Identify which cell holds the provided text, then report its (x, y) central coordinate. 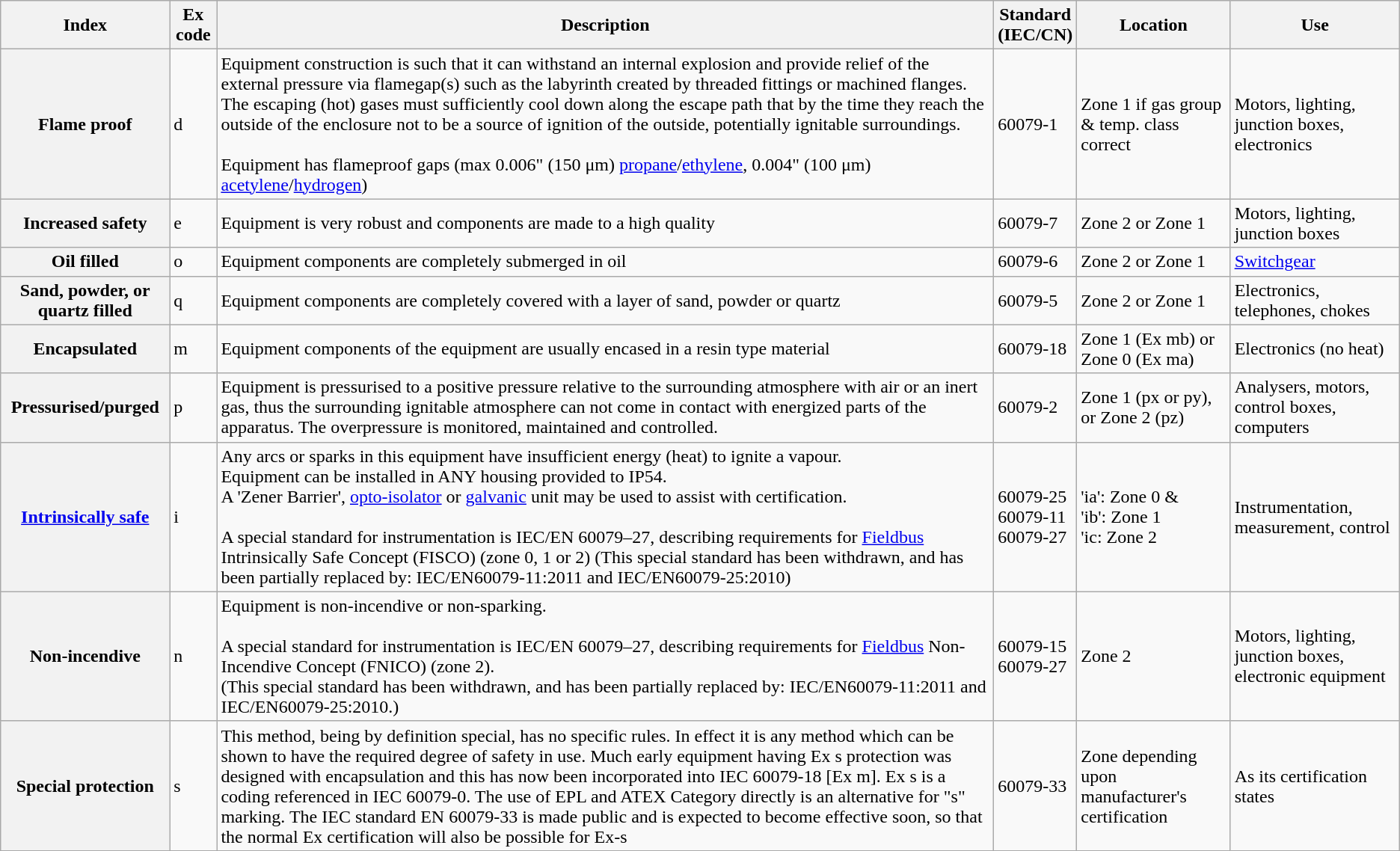
Description (606, 25)
q (193, 301)
Zone depending upon manufacturer's certification (1153, 785)
Zone 1 if gas group & temp. class correct (1153, 124)
Non-incendive (85, 657)
Increased safety (85, 223)
Equipment components are completely covered with a layer of sand, powder or quartz (606, 301)
Motors, lighting, junction boxes (1315, 223)
Zone 1 (Ex mb) or Zone 0 (Ex ma) (1153, 348)
Special protection (85, 785)
Electronics (no heat) (1315, 348)
60079-5 (1035, 301)
s (193, 785)
Intrinsically safe (85, 517)
Standard(IEC/CN) (1035, 25)
Flame proof (85, 124)
m (193, 348)
Analysers, motors, control boxes, computers (1315, 408)
Location (1153, 25)
n (193, 657)
Pressurised/purged (85, 408)
Zone 2 (1153, 657)
60079-1 (1035, 124)
Equipment components of the equipment are usually encased in a resin type material (606, 348)
60079-18 (1035, 348)
Motors, lighting, junction boxes, electronics (1315, 124)
Use (1315, 25)
60079-7 (1035, 223)
i (193, 517)
Sand, powder, or quartz filled (85, 301)
Index (85, 25)
60079-25 60079-1160079-27 (1035, 517)
'ia': Zone 0 & 'ib': Zone 1'ic: Zone 2 (1153, 517)
60079-6 (1035, 262)
Instrumentation, measurement, control (1315, 517)
60079-2 (1035, 408)
d (193, 124)
60079-1560079-27 (1035, 657)
p (193, 408)
Zone 1 (px or py), or Zone 2 (pz) (1153, 408)
Switchgear (1315, 262)
o (193, 262)
Equipment components are completely submerged in oil (606, 262)
Ex code (193, 25)
Electronics, telephones, chokes (1315, 301)
60079-33 (1035, 785)
e (193, 223)
Encapsulated (85, 348)
Equipment is very robust and components are made to a high quality (606, 223)
As its certification states (1315, 785)
Motors, lighting, junction boxes, electronic equipment (1315, 657)
Oil filled (85, 262)
